Provide the (X, Y) coordinate of the cell's center where the given text is located.  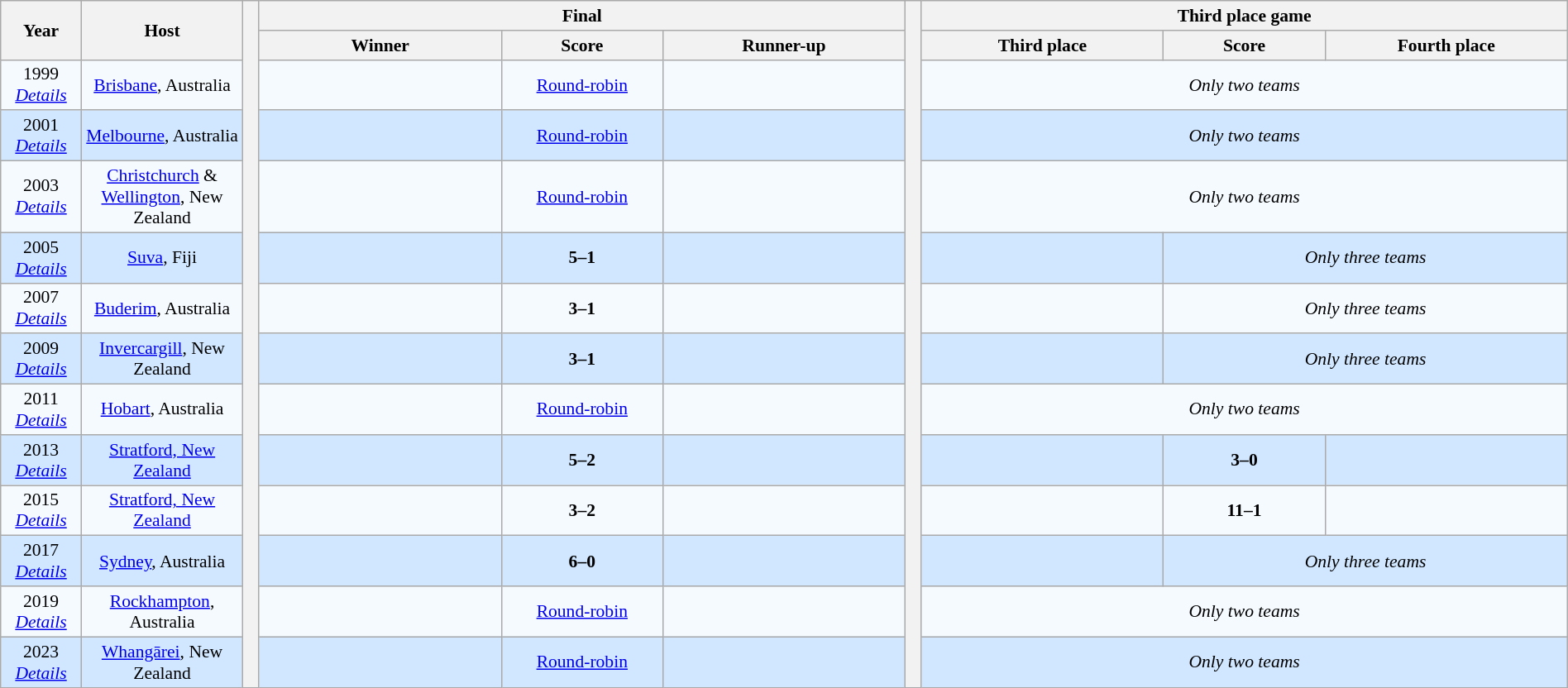
Runner-up (784, 45)
2017 Details (41, 561)
6–0 (582, 561)
Fourth place (1446, 45)
2013 Details (41, 460)
Third place (1042, 45)
Whangārei, New Zealand (162, 662)
Sydney, Australia (162, 561)
5–1 (582, 258)
Final (582, 16)
Third place game (1244, 16)
Invercargill, New Zealand (162, 359)
2019 Details (41, 612)
Buderim, Australia (162, 308)
11–1 (1244, 511)
2007 Details (41, 308)
2005Details (41, 258)
3–2 (582, 511)
Rockhampton, Australia (162, 612)
5–2 (582, 460)
1999Details (41, 84)
2001Details (41, 136)
2023Details (41, 662)
2009Details (41, 359)
Winner (380, 45)
Host (162, 30)
2003Details (41, 197)
Melbourne, Australia (162, 136)
Suva, Fiji (162, 258)
3–0 (1244, 460)
Christchurch & Wellington, New Zealand (162, 197)
Hobart, Australia (162, 410)
Brisbane, Australia (162, 84)
2011 Details (41, 410)
2015 Details (41, 511)
Year (41, 30)
